Extract the (X, Y) coordinate from the center of the cell holding the provided text.  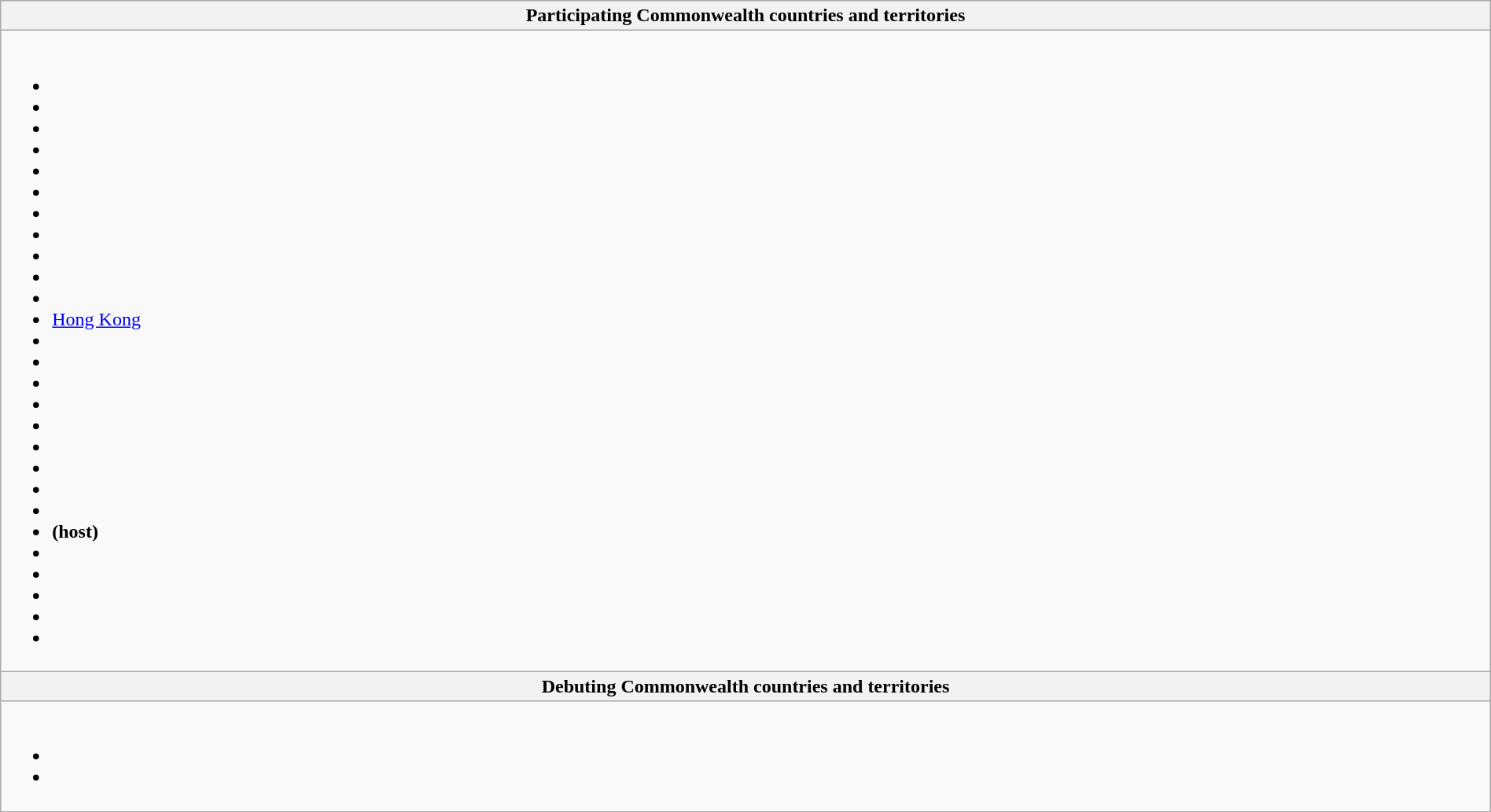
Participating Commonwealth countries and territories (745, 16)
Hong Kong (host) (745, 351)
Debuting Commonwealth countries and territories (745, 686)
